Output the [X, Y] coordinate of the center of the cell containing the given text.  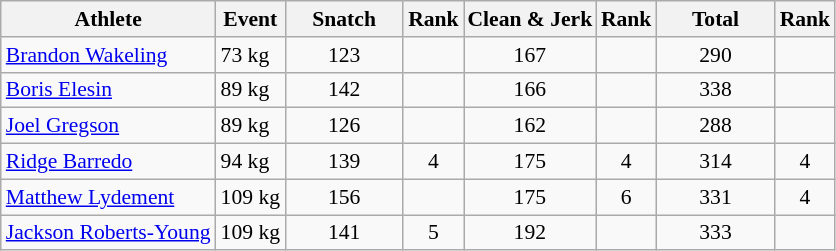
Jackson Roberts-Young [108, 233]
142 [344, 90]
Brandon Wakeling [108, 55]
Boris Elesin [108, 90]
Snatch [344, 19]
Ridge Barredo [108, 162]
Clean & Jerk [530, 19]
333 [715, 233]
94 kg [250, 162]
139 [344, 162]
338 [715, 90]
Event [250, 19]
141 [344, 233]
Athlete [108, 19]
192 [530, 233]
156 [344, 197]
331 [715, 197]
73 kg [250, 55]
314 [715, 162]
Matthew Lydement [108, 197]
288 [715, 126]
126 [344, 126]
166 [530, 90]
162 [530, 126]
Joel Gregson [108, 126]
6 [626, 197]
123 [344, 55]
5 [434, 233]
290 [715, 55]
167 [530, 55]
Total [715, 19]
